Return the (x, y) coordinate for the center point of the cell that contains the specified text.  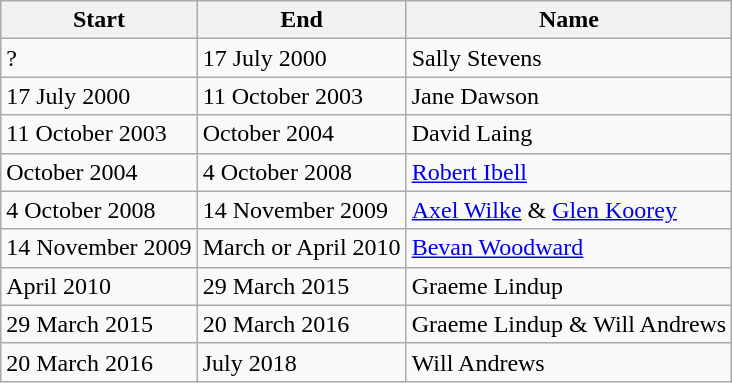
David Laing (569, 134)
Jane Dawson (569, 96)
Name (569, 20)
April 2010 (99, 286)
March or April 2010 (302, 248)
Sally Stevens (569, 58)
Bevan Woodward (569, 248)
Start (99, 20)
Will Andrews (569, 362)
July 2018 (302, 362)
Graeme Lindup & Will Andrews (569, 324)
Axel Wilke & Glen Koorey (569, 210)
? (99, 58)
End (302, 20)
Graeme Lindup (569, 286)
Robert Ibell (569, 172)
